Find where the given text appears and provide that cell's center as (x, y) coordinate. 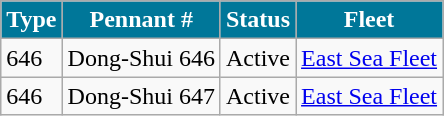
Fleet (370, 20)
Pennant # (141, 20)
Dong-Shui 647 (141, 96)
Dong-Shui 646 (141, 58)
Status (258, 20)
Type (32, 20)
